Search for the cell housing the specified text and yield its (X, Y) center coordinate. 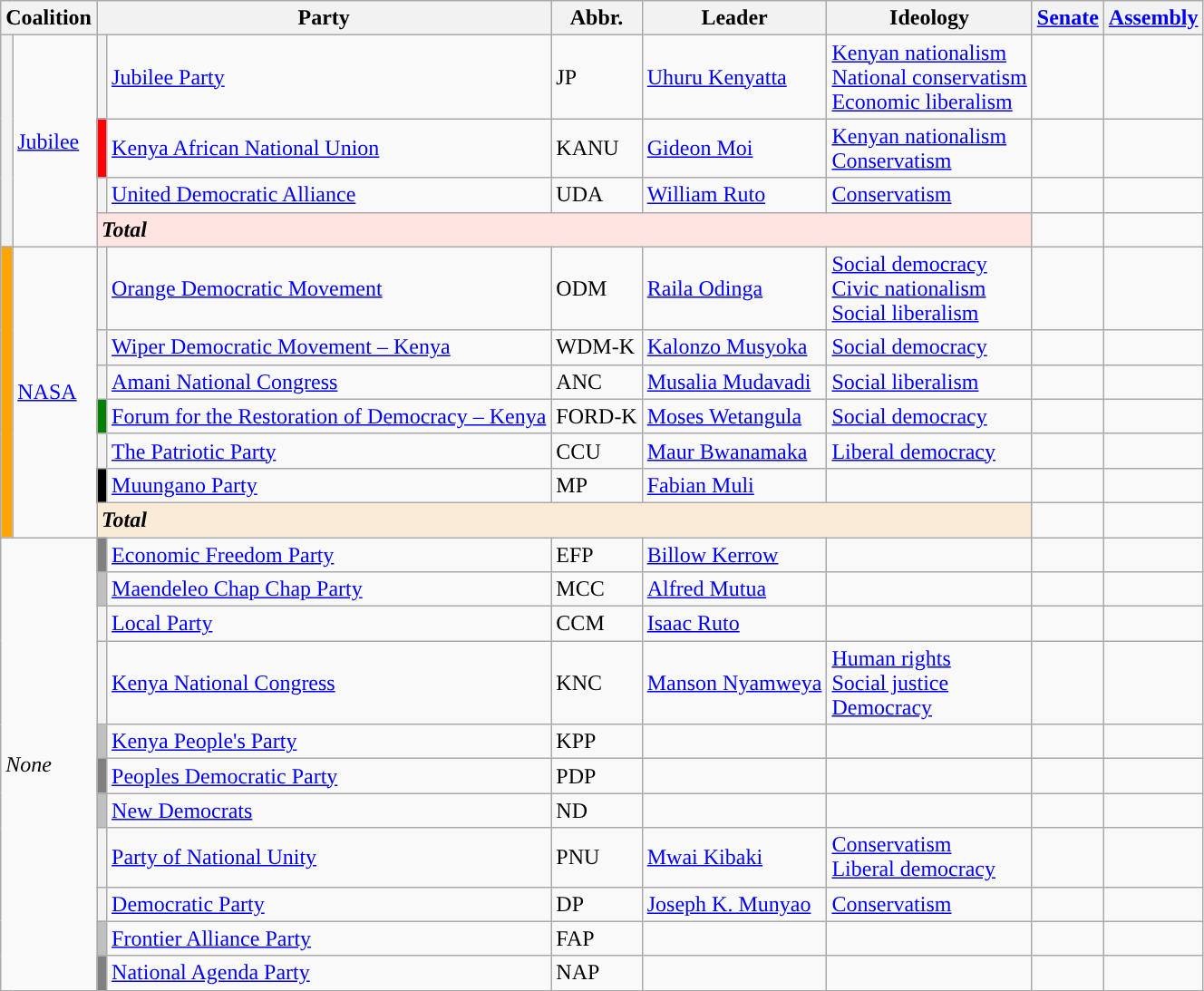
Musalia Mudavadi (734, 382)
KNC (597, 683)
UDA (597, 195)
Social liberalism (929, 382)
Orange Democratic Movement (329, 288)
Leader (734, 18)
CCU (597, 451)
Jubilee Party (329, 77)
Alfred Mutua (734, 589)
CCM (597, 624)
United Democratic Alliance (329, 195)
Manson Nyamweya (734, 683)
MP (597, 485)
JP (597, 77)
KANU (597, 149)
EFP (597, 554)
Peoples Democratic Party (329, 776)
None (49, 763)
MCC (597, 589)
Local Party (329, 624)
Human rightsSocial justiceDemocracy (929, 683)
New Democrats (329, 811)
Social democracyCivic nationalismSocial liberalism (929, 288)
WDM-K (597, 347)
NAP (597, 973)
Forum for the Restoration of Democracy – Kenya (329, 416)
Kenya National Congress (329, 683)
DP (597, 904)
ANC (597, 382)
Maur Bwanamaka (734, 451)
Joseph K. Munyao (734, 904)
NASA (54, 392)
Kalonzo Musyoka (734, 347)
Coalition (49, 18)
Wiper Democratic Movement – Kenya (329, 347)
FORD-K (597, 416)
Senate (1068, 18)
Jubilee (54, 141)
KPP (597, 742)
Amani National Congress (329, 382)
ND (597, 811)
Uhuru Kenyatta (734, 77)
National Agenda Party (329, 973)
Assembly (1153, 18)
ODM (597, 288)
Muungano Party (329, 485)
Maendeleo Chap Chap Party (329, 589)
Kenya African National Union (329, 149)
Abbr. (597, 18)
Democratic Party (329, 904)
Mwai Kibaki (734, 858)
Raila Odinga (734, 288)
William Ruto (734, 195)
Party (323, 18)
FAP (597, 938)
Frontier Alliance Party (329, 938)
The Patriotic Party (329, 451)
PNU (597, 858)
Kenyan nationalismNational conservatismEconomic liberalism (929, 77)
Isaac Ruto (734, 624)
Ideology (929, 18)
Party of National Unity (329, 858)
PDP (597, 776)
Gideon Moi (734, 149)
Liberal democracy (929, 451)
Kenyan nationalismConservatism (929, 149)
Billow Kerrow (734, 554)
Moses Wetangula (734, 416)
Fabian Muli (734, 485)
ConservatismLiberal democracy (929, 858)
Kenya People's Party (329, 742)
Economic Freedom Party (329, 554)
